Locate the cell with the specified text and output its [X, Y] center coordinate. 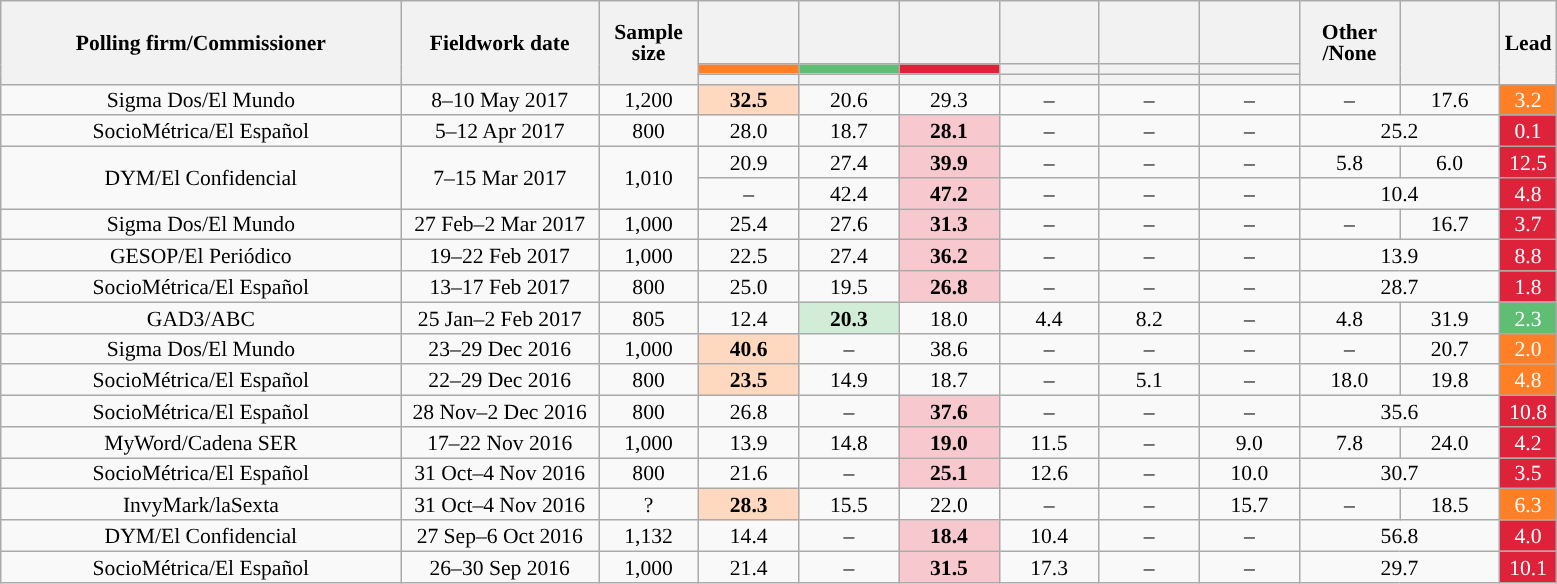
? [648, 504]
20.7 [1450, 348]
23–29 Dec 2016 [500, 348]
28.3 [749, 504]
35.6 [1399, 412]
47.2 [949, 194]
27.6 [849, 224]
1,200 [648, 100]
InvyMark/laSexta [201, 504]
14.4 [749, 536]
3.5 [1528, 474]
31.3 [949, 224]
30.7 [1399, 474]
21.6 [749, 474]
22.5 [749, 256]
12.5 [1528, 162]
Sample size [648, 42]
42.4 [849, 194]
32.5 [749, 100]
22.0 [949, 504]
6.3 [1528, 504]
10.0 [1249, 474]
28.1 [949, 132]
17.6 [1450, 100]
4.4 [1049, 318]
11.5 [1049, 442]
29.3 [949, 100]
28 Nov–2 Dec 2016 [500, 412]
18.4 [949, 536]
19.0 [949, 442]
36.2 [949, 256]
40.6 [749, 348]
8–10 May 2017 [500, 100]
13–17 Feb 2017 [500, 286]
8.8 [1528, 256]
39.9 [949, 162]
4.2 [1528, 442]
19.5 [849, 286]
MyWord/Cadena SER [201, 442]
805 [648, 318]
5.8 [1349, 162]
20.9 [749, 162]
4.0 [1528, 536]
Polling firm/Commissioner [201, 42]
14.8 [849, 442]
20.6 [849, 100]
GESOP/El Periódico [201, 256]
22–29 Dec 2016 [500, 380]
29.7 [1399, 566]
8.2 [1149, 318]
31.9 [1450, 318]
27 Sep–6 Oct 2016 [500, 536]
56.8 [1399, 536]
3.7 [1528, 224]
Other/None [1349, 42]
1.8 [1528, 286]
25.1 [949, 474]
15.5 [849, 504]
25.4 [749, 224]
3.2 [1528, 100]
2.0 [1528, 348]
25.2 [1399, 132]
5.1 [1149, 380]
7.8 [1349, 442]
9.0 [1249, 442]
27 Feb–2 Mar 2017 [500, 224]
Fieldwork date [500, 42]
19–22 Feb 2017 [500, 256]
25 Jan–2 Feb 2017 [500, 318]
31.5 [949, 566]
0.1 [1528, 132]
23.5 [749, 380]
37.6 [949, 412]
1,132 [648, 536]
Lead [1528, 42]
19.8 [1450, 380]
18.5 [1450, 504]
17.3 [1049, 566]
1,010 [648, 178]
25.0 [749, 286]
GAD3/ABC [201, 318]
5–12 Apr 2017 [500, 132]
7–15 Mar 2017 [500, 178]
21.4 [749, 566]
24.0 [1450, 442]
28.0 [749, 132]
12.6 [1049, 474]
12.4 [749, 318]
6.0 [1450, 162]
10.1 [1528, 566]
38.6 [949, 348]
14.9 [849, 380]
2.3 [1528, 318]
28.7 [1399, 286]
16.7 [1450, 224]
10.8 [1528, 412]
17–22 Nov 2016 [500, 442]
20.3 [849, 318]
26–30 Sep 2016 [500, 566]
15.7 [1249, 504]
